Provide the (X, Y) coordinate of the cell's center where the given text is located.  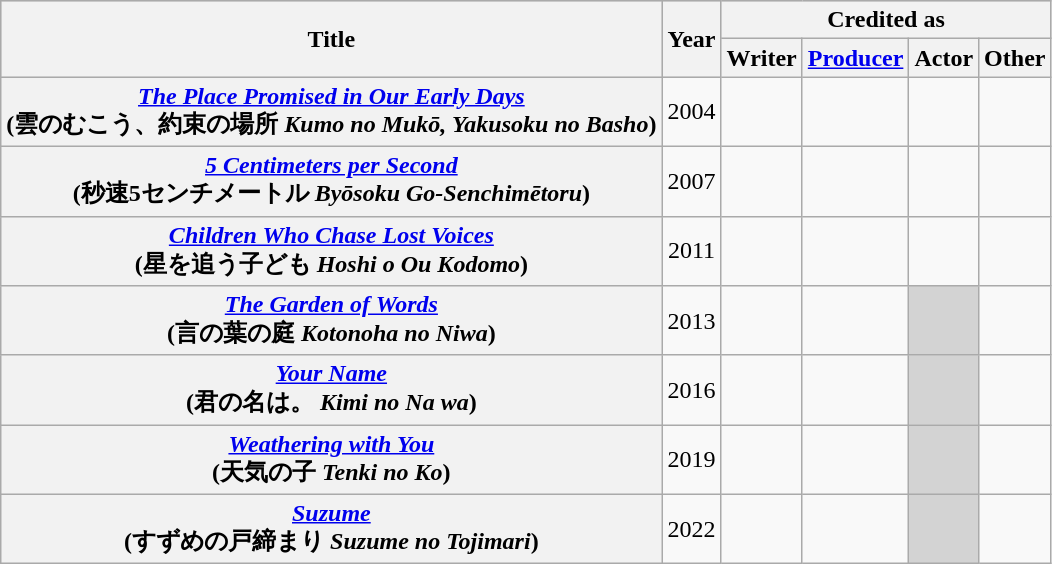
Your Name(君の名は。 Kimi no Na wa) (332, 390)
Children Who Chase Lost Voices(星を追う子ども Hoshi o Ou Kodomo) (332, 251)
2013 (692, 321)
5 Centimeters per Second(秒速5センチメートル Byōsoku Go-Senchimētoru) (332, 181)
The Place Promised in Our Early Days(雲のむこう、約束の場所 Kumo no Mukō, Yakusoku no Basho) (332, 112)
Suzume(すずめの戸締まり Suzume no Tojimari) (332, 529)
Other (1015, 58)
Weathering with You(天気の子 Tenki no Ko) (332, 460)
Title (332, 39)
2011 (692, 251)
Credited as (886, 20)
2004 (692, 112)
Writer (762, 58)
2016 (692, 390)
2022 (692, 529)
2019 (692, 460)
Producer (856, 58)
Year (692, 39)
The Garden of Words(言の葉の庭 Kotonoha no Niwa) (332, 321)
2007 (692, 181)
Actor (944, 58)
